For the text-containing cell, return its midpoint in (X, Y) coordinate format. 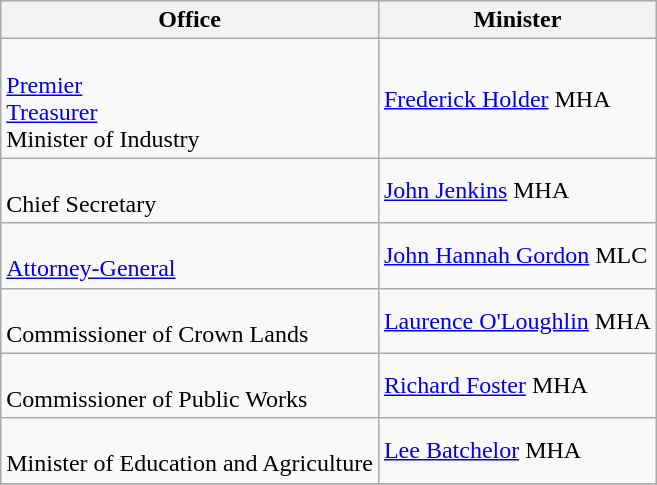
Richard Foster MHA (517, 386)
John Jenkins MHA (517, 190)
Commissioner of Public Works (190, 386)
Laurence O'Loughlin MHA (517, 320)
Frederick Holder MHA (517, 98)
Lee Batchelor MHA (517, 450)
Attorney-General (190, 256)
Premier Treasurer Minister of Industry (190, 98)
Office (190, 20)
John Hannah Gordon MLC (517, 256)
Minister (517, 20)
Minister of Education and Agriculture (190, 450)
Chief Secretary (190, 190)
Commissioner of Crown Lands (190, 320)
